Scan for the cell matching the given text and deliver its [x, y] coordinate at center. 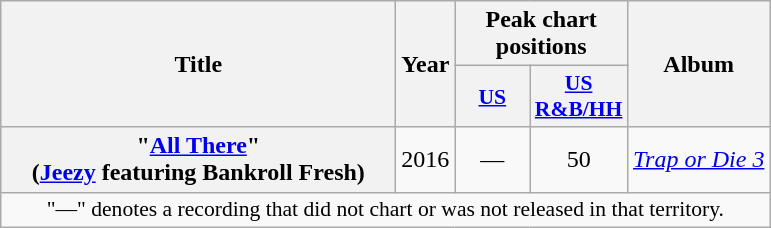
"—" denotes a recording that did not chart or was not released in that territory. [386, 210]
US [492, 96]
Album [698, 64]
50 [579, 160]
2016 [426, 160]
Year [426, 64]
Trap or Die 3 [698, 160]
Title [198, 64]
— [492, 160]
Peak chart positions [542, 34]
USR&B/HH [579, 96]
"All There"(Jeezy featuring Bankroll Fresh) [198, 160]
